For the text-containing cell, return its midpoint in (X, Y) coordinate format. 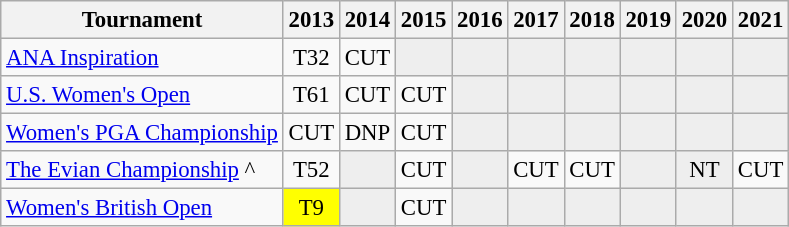
2016 (480, 20)
2017 (536, 20)
2013 (311, 20)
NT (704, 170)
T52 (311, 170)
T32 (311, 58)
2019 (648, 20)
2015 (424, 20)
T9 (311, 208)
2018 (592, 20)
Women's PGA Championship (142, 133)
ANA Inspiration (142, 58)
U.S. Women's Open (142, 95)
Tournament (142, 20)
DNP (367, 133)
2021 (760, 20)
T61 (311, 95)
The Evian Championship ^ (142, 170)
2020 (704, 20)
2014 (367, 20)
Women's British Open (142, 208)
